For the text-containing cell, return its midpoint in [x, y] coordinate format. 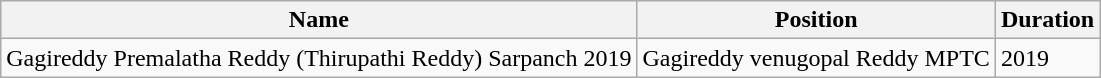
Gagireddy venugopal Reddy MPTC [816, 58]
2019 [1047, 58]
Gagireddy Premalatha Reddy (Thirupathi Reddy) Sarpanch 2019 [319, 58]
Duration [1047, 20]
Name [319, 20]
Position [816, 20]
